Provide the (x, y) coordinate of the cell's center where the given text is located.  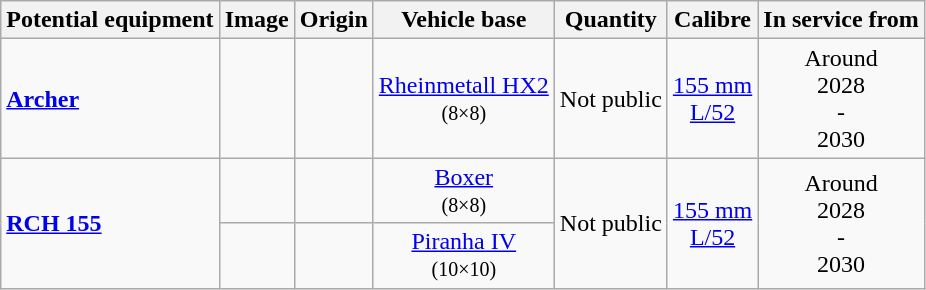
Piranha IV(10×10) (464, 256)
Potential equipment (110, 20)
RCH 155 (110, 223)
Vehicle base (464, 20)
Rheinmetall HX2(8×8) (464, 98)
Image (256, 20)
Origin (334, 20)
Quantity (610, 20)
Boxer(8×8) (464, 190)
In service from (842, 20)
Archer (110, 98)
Calibre (712, 20)
